Detect which cell encompasses the target text, then output its (x, y) center coordinate. 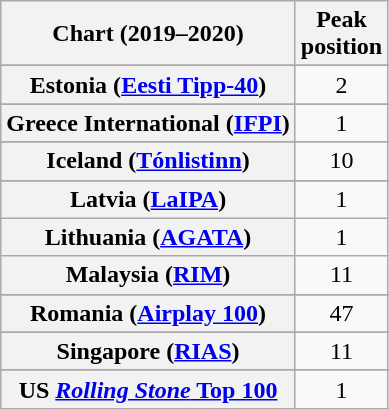
Peakposition (341, 34)
10 (341, 161)
Romania (Airplay 100) (148, 313)
Greece International (IFPI) (148, 123)
Iceland (Tónlistinn) (148, 161)
Chart (2019–2020) (148, 34)
Estonia (Eesti Tipp-40) (148, 85)
Malaysia (RIM) (148, 275)
47 (341, 313)
Latvia (LaIPA) (148, 199)
Singapore (RIAS) (148, 351)
US Rolling Stone Top 100 (148, 389)
2 (341, 85)
Lithuania (AGATA) (148, 237)
